Scan for the cell matching the given text and deliver its [X, Y] coordinate at center. 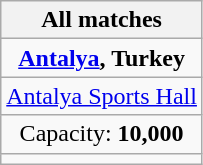
Capacity: 10,000 [102, 134]
All matches [102, 20]
Antalya, Turkey [102, 58]
Antalya Sports Hall [102, 96]
